Determine the (X, Y) coordinate at the center of the cell enclosing the given text.  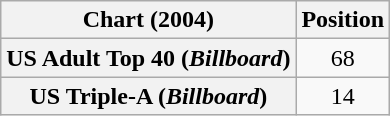
14 (343, 96)
US Adult Top 40 (Billboard) (148, 58)
Position (343, 20)
US Triple-A (Billboard) (148, 96)
68 (343, 58)
Chart (2004) (148, 20)
